From the cell containing the given text, extract its center point as [x, y] coordinate. 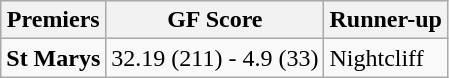
32.19 (211) - 4.9 (33) [215, 58]
Premiers [54, 20]
Runner-up [386, 20]
GF Score [215, 20]
Nightcliff [386, 58]
St Marys [54, 58]
